Return [x, y] of the center of cell containing provided text 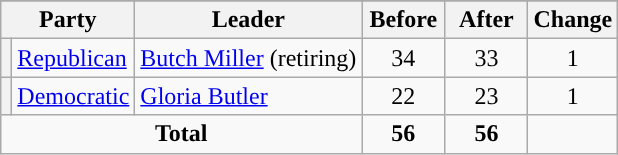
Butch Miller (retiring) [248, 58]
Total [182, 134]
34 [404, 58]
Before [404, 20]
23 [486, 96]
Republican [74, 58]
Party [68, 20]
33 [486, 58]
Democratic [74, 96]
Leader [248, 20]
Gloria Butler [248, 96]
22 [404, 96]
After [486, 20]
Change [573, 20]
